Return [X, Y] of the center of cell containing provided text 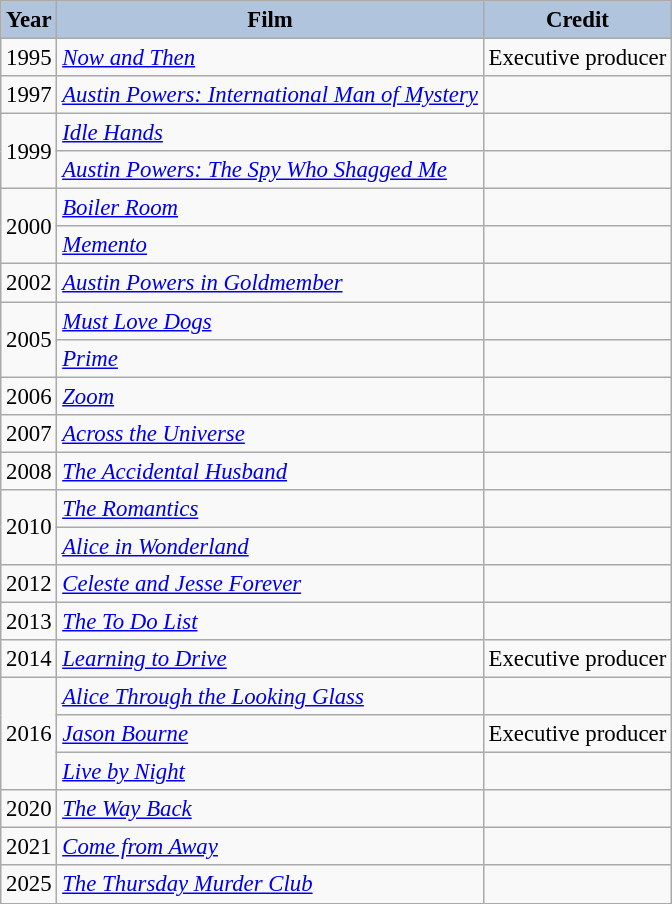
Alice in Wonderland [270, 546]
2016 [29, 734]
2014 [29, 659]
2010 [29, 528]
Across the Universe [270, 433]
Come from Away [270, 847]
Year [29, 20]
Boiler Room [270, 208]
2005 [29, 340]
2008 [29, 471]
2020 [29, 809]
2002 [29, 283]
2025 [29, 885]
Must Love Dogs [270, 321]
Austin Powers: International Man of Mystery [270, 95]
Live by Night [270, 772]
The To Do List [270, 621]
1999 [29, 152]
The Accidental Husband [270, 471]
2006 [29, 396]
Learning to Drive [270, 659]
Memento [270, 245]
1995 [29, 58]
Zoom [270, 396]
Film [270, 20]
Jason Bourne [270, 734]
2021 [29, 847]
2013 [29, 621]
Austin Powers: The Spy Who Shagged Me [270, 170]
2007 [29, 433]
Alice Through the Looking Glass [270, 697]
The Thursday Murder Club [270, 885]
Austin Powers in Goldmember [270, 283]
Prime [270, 358]
Idle Hands [270, 133]
Celeste and Jesse Forever [270, 584]
Now and Then [270, 58]
Credit [577, 20]
The Way Back [270, 809]
2012 [29, 584]
The Romantics [270, 509]
1997 [29, 95]
2000 [29, 226]
